Provide the (x, y) coordinate of the cell's center where the given text is located.  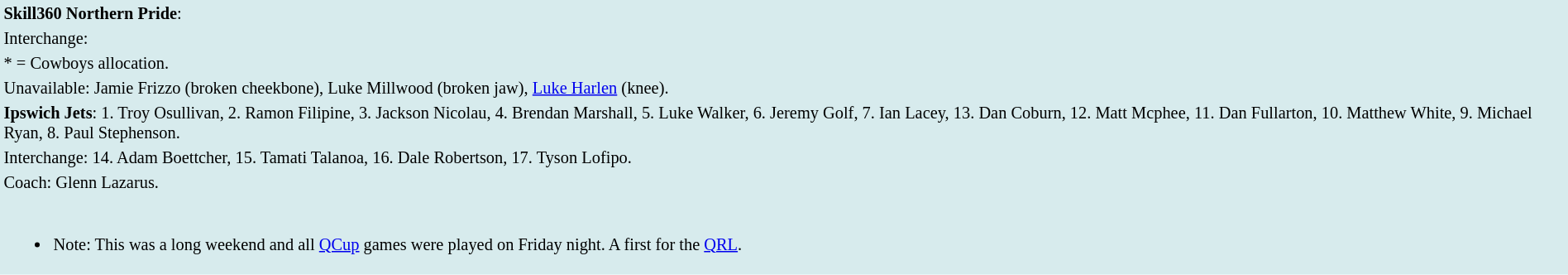
Interchange: (784, 38)
Skill360 Northern Pride: (784, 13)
Unavailable: Jamie Frizzo (broken cheekbone), Luke Millwood (broken jaw), Luke Harlen (knee). (784, 88)
Interchange: 14. Adam Boettcher, 15. Tamati Talanoa, 16. Dale Robertson, 17. Tyson Lofipo. (784, 157)
Note: This was a long weekend and all QCup games were played on Friday night. A first for the QRL. (784, 234)
* = Cowboys allocation. (784, 63)
Coach: Glenn Lazarus. (784, 182)
